Pinpoint the cell where the given text exists, returning its [x, y] midpoint coordinate. 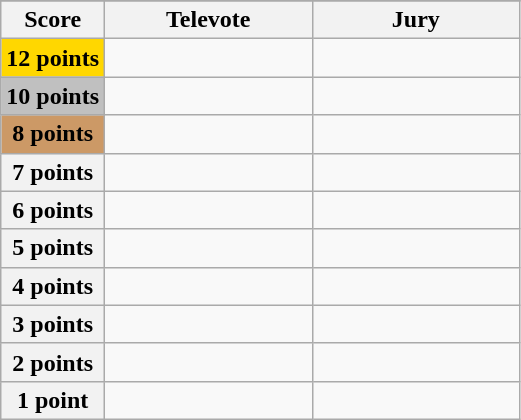
Score [53, 20]
12 points [53, 58]
5 points [53, 248]
8 points [53, 134]
2 points [53, 362]
Jury [416, 20]
7 points [53, 172]
3 points [53, 324]
10 points [53, 96]
Televote [209, 20]
4 points [53, 286]
1 point [53, 400]
6 points [53, 210]
